Search for the cell housing the specified text and yield its (X, Y) center coordinate. 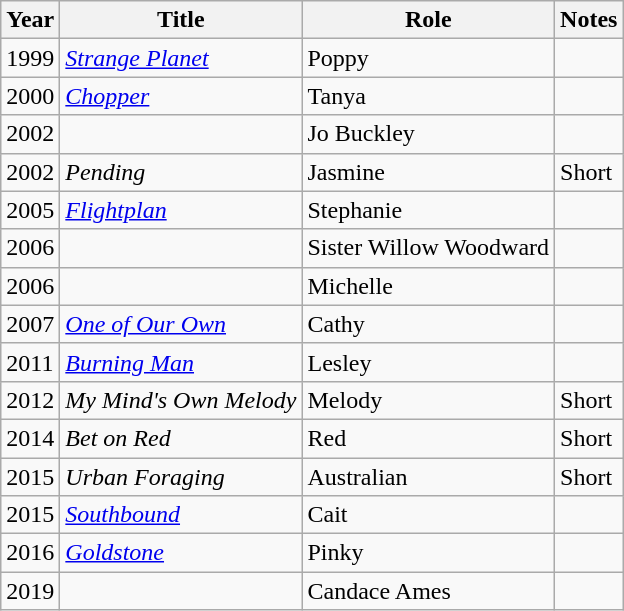
2014 (30, 438)
Lesley (428, 362)
2007 (30, 324)
Poppy (428, 58)
Pinky (428, 553)
Strange Planet (181, 58)
2005 (30, 210)
Stephanie (428, 210)
2000 (30, 96)
My Mind's Own Melody (181, 400)
Sister Willow Woodward (428, 248)
Burning Man (181, 362)
Jo Buckley (428, 134)
2016 (30, 553)
Tanya (428, 96)
Australian (428, 477)
One of Our Own (181, 324)
Cathy (428, 324)
Melody (428, 400)
Jasmine (428, 172)
Bet on Red (181, 438)
Candace Ames (428, 591)
Title (181, 20)
Cait (428, 515)
1999 (30, 58)
Pending (181, 172)
2019 (30, 591)
Urban Foraging (181, 477)
Red (428, 438)
2012 (30, 400)
Southbound (181, 515)
Flightplan (181, 210)
Year (30, 20)
Notes (589, 20)
Chopper (181, 96)
2011 (30, 362)
Role (428, 20)
Michelle (428, 286)
Goldstone (181, 553)
